Return the (x, y) coordinate for the center point of the cell that contains the specified text.  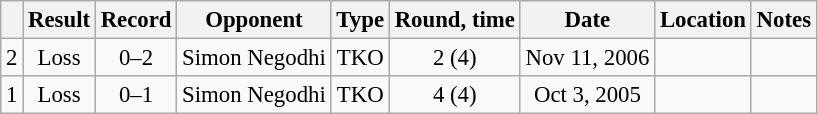
Record (136, 20)
1 (12, 95)
Round, time (454, 20)
Result (60, 20)
2 (12, 58)
Oct 3, 2005 (587, 95)
2 (4) (454, 58)
Opponent (254, 20)
Nov 11, 2006 (587, 58)
Type (360, 20)
Notes (784, 20)
Location (704, 20)
4 (4) (454, 95)
0–1 (136, 95)
Date (587, 20)
0–2 (136, 58)
